Identify which cell holds the provided text, then report its (X, Y) central coordinate. 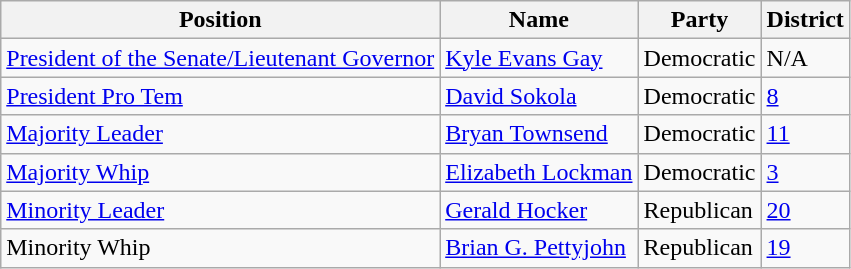
19 (805, 248)
Gerald Hocker (539, 210)
President Pro Tem (220, 96)
3 (805, 172)
Name (539, 20)
N/A (805, 58)
8 (805, 96)
Bryan Townsend (539, 134)
Minority Leader (220, 210)
District (805, 20)
Elizabeth Lockman (539, 172)
Majority Whip (220, 172)
Kyle Evans Gay (539, 58)
Minority Whip (220, 248)
Party (700, 20)
Position (220, 20)
20 (805, 210)
Brian G. Pettyjohn (539, 248)
Majority Leader (220, 134)
11 (805, 134)
David Sokola (539, 96)
President of the Senate/Lieutenant Governor (220, 58)
